Identify which cell holds the provided text, then report its (X, Y) central coordinate. 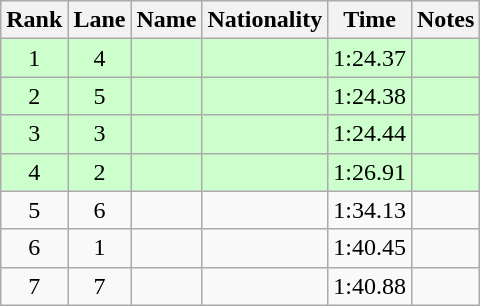
Nationality (265, 20)
1:24.38 (370, 96)
Name (166, 20)
1:40.88 (370, 286)
1:26.91 (370, 172)
Rank (34, 20)
Notes (445, 20)
1:24.37 (370, 58)
Lane (100, 20)
1:34.13 (370, 210)
1:24.44 (370, 134)
1:40.45 (370, 248)
Time (370, 20)
